Capture the cell that displays the provided text and extract its (x, y) central coordinate. 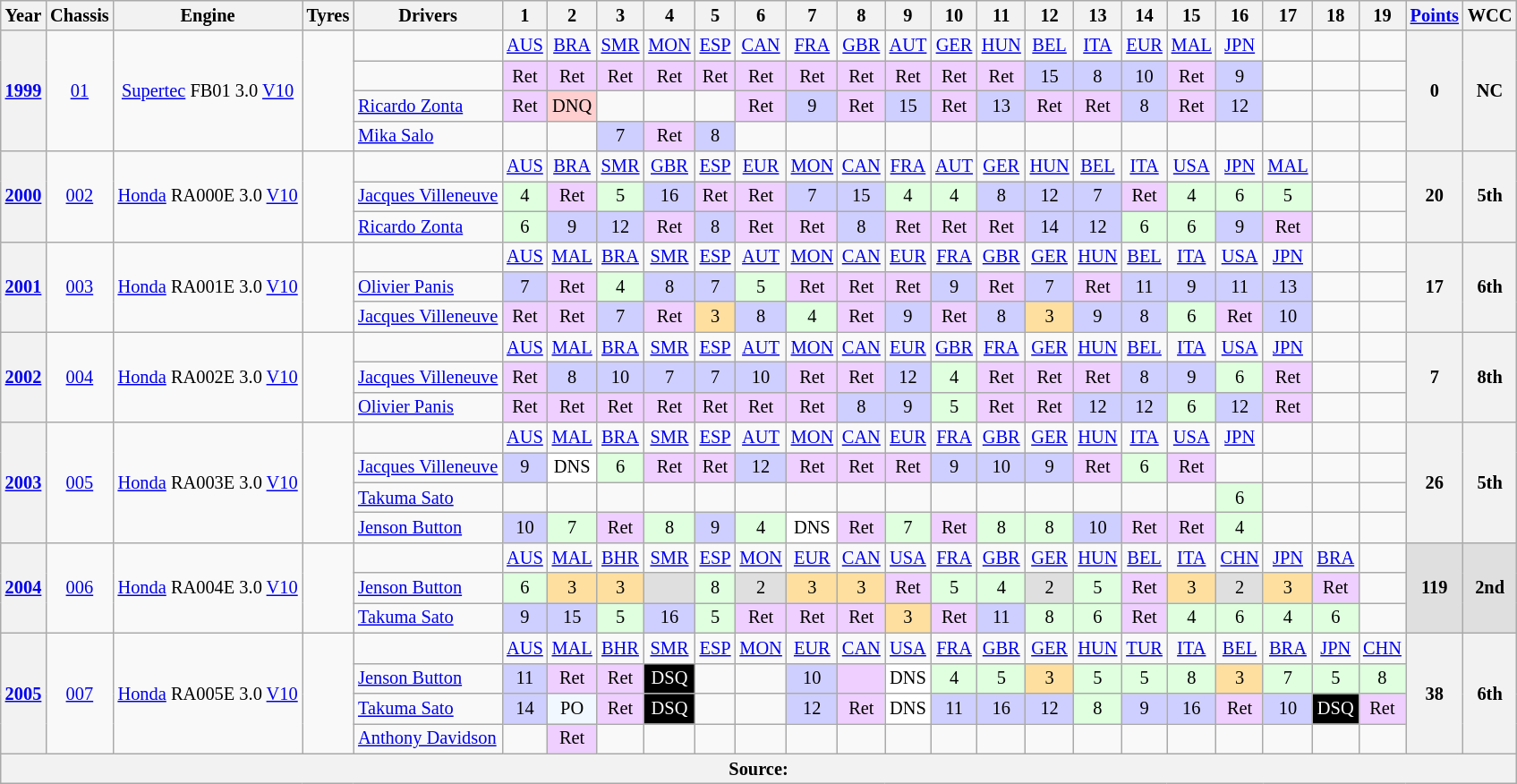
Drivers (428, 15)
8th (1490, 378)
Tyres (328, 15)
2005 (23, 693)
18 (1335, 15)
1 (524, 15)
TUR (1144, 648)
0 (1435, 91)
2000 (23, 197)
Honda RA000E 3.0 V10 (208, 197)
WCC (1490, 15)
004 (79, 378)
19 (1382, 15)
Mika Salo (428, 136)
01 (79, 91)
2003 (23, 483)
38 (1435, 693)
Honda RA004E 3.0 V10 (208, 587)
002 (79, 197)
26 (1435, 483)
Year (23, 15)
005 (79, 483)
007 (79, 693)
2nd (1490, 587)
NC (1490, 91)
DNQ (573, 106)
Chassis (79, 15)
20 (1435, 197)
2002 (23, 378)
Honda RA005E 3.0 V10 (208, 693)
Supertec FB01 3.0 V10 (208, 91)
Points (1435, 15)
006 (79, 587)
PO (573, 708)
Honda RA002E 3.0 V10 (208, 378)
003 (79, 286)
1999 (23, 91)
Honda RA003E 3.0 V10 (208, 483)
Anthony Davidson (428, 738)
2004 (23, 587)
2001 (23, 286)
Honda RA001E 3.0 V10 (208, 286)
Engine (208, 15)
119 (1435, 587)
Source: (759, 769)
